Detect which cell encompasses the target text, then output its [X, Y] center coordinate. 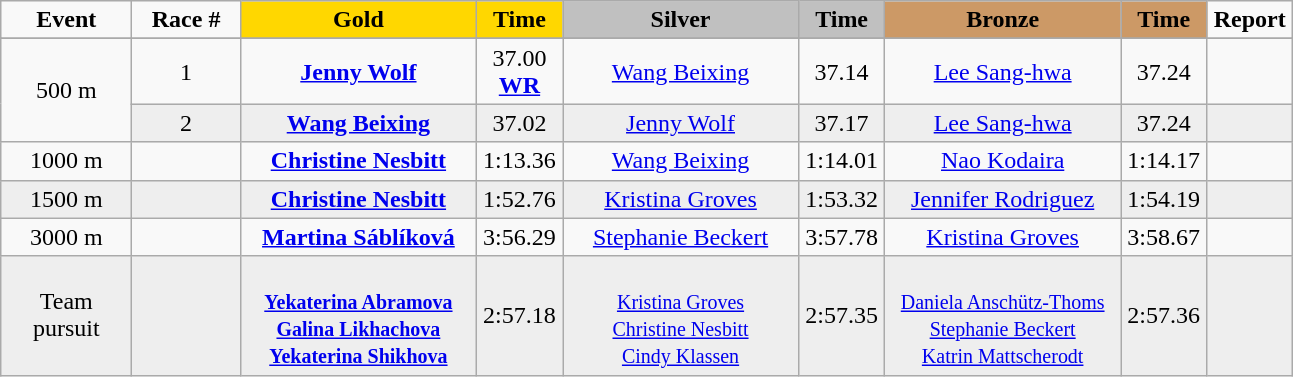
Jennifer Rodriguez [1003, 199]
1000 m [66, 161]
2:57.36 [1164, 316]
2:57.35 [842, 316]
37.14 [842, 72]
1500 m [66, 199]
37.02 [519, 123]
1:13.36 [519, 161]
Race # [186, 20]
1:14.01 [842, 161]
Daniela Anschütz-ThomsStephanie BeckertKatrin Mattscherodt [1003, 316]
Kristina GrovesChristine NesbittCindy Klassen [680, 316]
1:52.76 [519, 199]
Report [1250, 20]
1:53.32 [842, 199]
Martina Sáblíková [358, 237]
1 [186, 72]
3:56.29 [519, 237]
Nao Kodaira [1003, 161]
1:14.17 [1164, 161]
Yekaterina AbramovaGalina LikhachovaYekaterina Shikhova [358, 316]
Team pursuit [66, 316]
Bronze [1003, 20]
3000 m [66, 237]
500 m [66, 90]
2 [186, 123]
3:58.67 [1164, 237]
37.00WR [519, 72]
Event [66, 20]
37.17 [842, 123]
2:57.18 [519, 316]
3:57.78 [842, 237]
Stephanie Beckert [680, 237]
Gold [358, 20]
Silver [680, 20]
1:54.19 [1164, 199]
